Pinpoint the cell where the given text exists, returning its (x, y) midpoint coordinate. 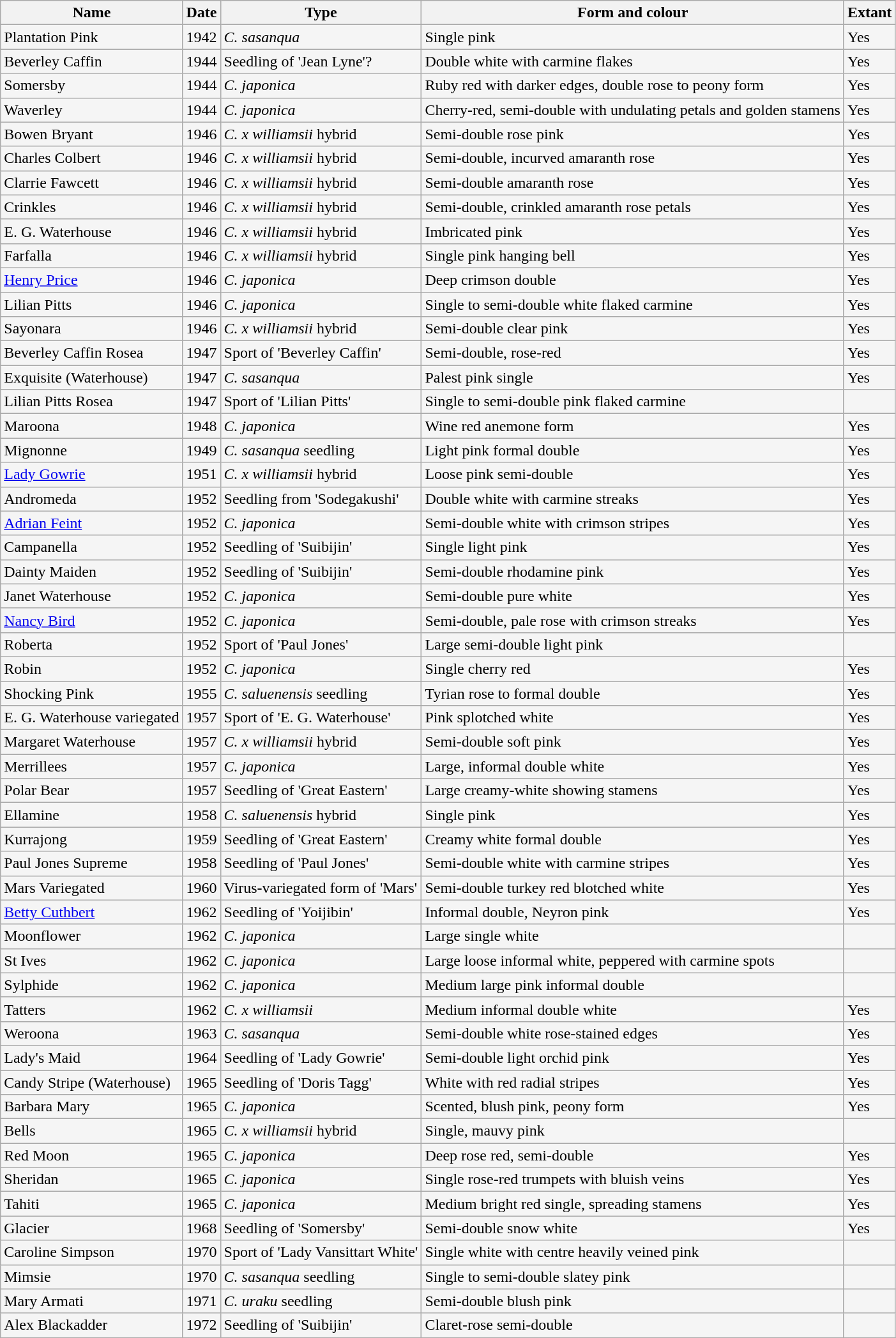
1951 (202, 475)
Robin (92, 669)
Exquisite (Waterhouse) (92, 377)
Maroona (92, 426)
Seedling of 'Doris Tagg' (321, 1083)
Semi-double rose pink (633, 134)
Kurrajong (92, 839)
Semi-double white rose-stained edges (633, 1033)
Plantation Pink (92, 37)
Semi-double white with crimson stripes (633, 523)
Semi-double blush pink (633, 1301)
Semi-double light orchid pink (633, 1058)
Glacier (92, 1228)
1964 (202, 1058)
C. uraku seedling (321, 1301)
Form and colour (633, 13)
Claret-rose semi-double (633, 1325)
Large creamy-white showing stamens (633, 791)
Sport of 'Paul Jones' (321, 644)
Semi-double rhodamine pink (633, 572)
Bells (92, 1131)
Lilian Pitts Rosea (92, 402)
Tahiti (92, 1204)
Single to semi-double slatey pink (633, 1277)
Virus-variegated form of 'Mars' (321, 888)
Sport of 'E. G. Waterhouse' (321, 718)
Henry Price (92, 280)
Beverley Caffin (92, 61)
Andromeda (92, 499)
Dainty Maiden (92, 572)
Campanella (92, 547)
Single white with centre heavily veined pink (633, 1252)
Farfalla (92, 255)
Mary Armati (92, 1301)
C. saluenensis seedling (321, 693)
Semi-double turkey red blotched white (633, 888)
Sport of 'Lady Vansittart White' (321, 1252)
Semi-double pure white (633, 596)
E. G. Waterhouse (92, 231)
Deep crimson double (633, 280)
1960 (202, 888)
Deep rose red, semi-double (633, 1155)
Large, informal double white (633, 766)
Tatters (92, 1009)
Alex Blackadder (92, 1325)
Light pink formal double (633, 450)
Ellamine (92, 815)
Semi-double white with carmine stripes (633, 863)
Charles Colbert (92, 158)
Medium large pink informal double (633, 985)
Name (92, 13)
Polar Bear (92, 791)
Ruby red with darker edges, double rose to peony form (633, 86)
Seedling from 'Sodegakushi' (321, 499)
Sayonara (92, 329)
1949 (202, 450)
Semi-double clear pink (633, 329)
Single cherry red (633, 669)
Semi-double, incurved amaranth rose (633, 158)
Beverley Caffin Rosea (92, 353)
Imbricated pink (633, 231)
Extant (869, 13)
Double white with carmine streaks (633, 499)
Seedling of 'Jean Lyne'? (321, 61)
Double white with carmine flakes (633, 61)
Pink splotched white (633, 718)
Mimsie (92, 1277)
Type (321, 13)
Lilian Pitts (92, 305)
Weroona (92, 1033)
Sheridan (92, 1180)
Large semi-double light pink (633, 644)
Informal double, Neyron pink (633, 912)
Sport of 'Beverley Caffin' (321, 353)
Nancy Bird (92, 620)
Margaret Waterhouse (92, 742)
Large single white (633, 936)
Mignonne (92, 450)
Single rose-red trumpets with bluish veins (633, 1180)
1942 (202, 37)
Creamy white formal double (633, 839)
1963 (202, 1033)
Sport of 'Lilian Pitts' (321, 402)
1948 (202, 426)
Semi-double, rose-red (633, 353)
E. G. Waterhouse variegated (92, 718)
Seedling of 'Lady Gowrie' (321, 1058)
Merrillees (92, 766)
Bowen Bryant (92, 134)
1959 (202, 839)
1971 (202, 1301)
Janet Waterhouse (92, 596)
Crinkles (92, 207)
Mars Variegated (92, 888)
Seedling of 'Yoijibin' (321, 912)
Single to semi-double pink flaked carmine (633, 402)
Shocking Pink (92, 693)
Single, mauvy pink (633, 1131)
St Ives (92, 961)
Lady's Maid (92, 1058)
Lady Gowrie (92, 475)
Roberta (92, 644)
Single pink hanging bell (633, 255)
Clarrie Fawcett (92, 183)
Tyrian rose to formal double (633, 693)
Seedling of 'Paul Jones' (321, 863)
Seedling of 'Somersby' (321, 1228)
Barbara Mary (92, 1107)
Medium informal double white (633, 1009)
1955 (202, 693)
Sylphide (92, 985)
Loose pink semi-double (633, 475)
Somersby (92, 86)
1968 (202, 1228)
Cherry-red, semi-double with undulating petals and golden stamens (633, 110)
Date (202, 13)
Palest pink single (633, 377)
Waverley (92, 110)
Candy Stripe (Waterhouse) (92, 1083)
Scented, blush pink, peony form (633, 1107)
Semi-double soft pink (633, 742)
Semi-double snow white (633, 1228)
Paul Jones Supreme (92, 863)
Wine red anemone form (633, 426)
Semi-double, pale rose with crimson streaks (633, 620)
Large loose informal white, peppered with carmine spots (633, 961)
White with red radial stripes (633, 1083)
Moonflower (92, 936)
Red Moon (92, 1155)
1972 (202, 1325)
Adrian Feint (92, 523)
Single light pink (633, 547)
Single to semi-double white flaked carmine (633, 305)
C. saluenensis hybrid (321, 815)
Semi-double amaranth rose (633, 183)
Betty Cuthbert (92, 912)
Caroline Simpson (92, 1252)
Medium bright red single, spreading stamens (633, 1204)
C. x williamsii (321, 1009)
Semi-double, crinkled amaranth rose petals (633, 207)
